Capture the cell that displays the provided text and extract its (X, Y) central coordinate. 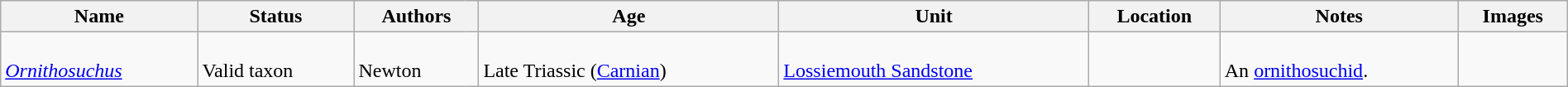
An ornithosuchid. (1339, 60)
Age (629, 17)
Newton (410, 60)
Name (99, 17)
Lossiemouth Sandstone (934, 60)
Valid taxon (276, 60)
Ornithosuchus (99, 60)
Notes (1339, 17)
Unit (934, 17)
Late Triassic (Carnian) (629, 60)
Status (276, 17)
Location (1154, 17)
Authors (417, 17)
Images (1513, 17)
